Extract the [x, y] coordinate from the center of the cell holding the provided text.  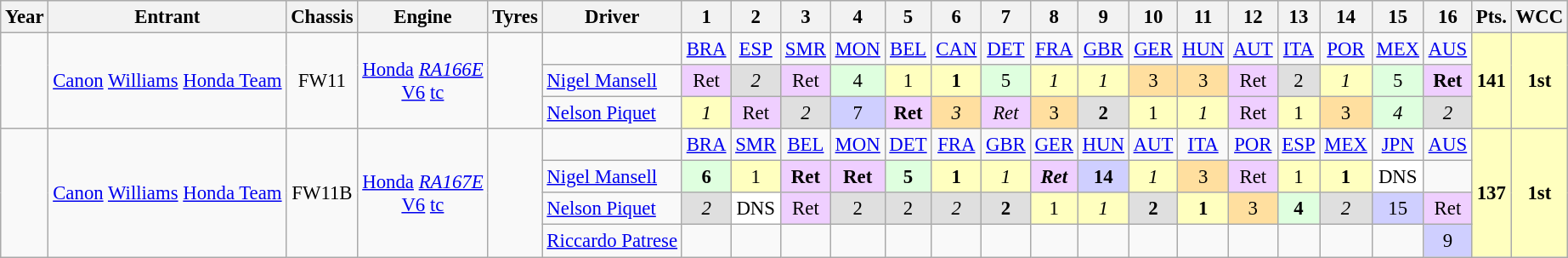
Driver [612, 17]
Pts. [1491, 17]
WCC [1539, 17]
Chassis [322, 17]
141 [1491, 82]
12 [1253, 17]
16 [1447, 17]
JPN [1397, 145]
Honda RA166EV6 tc [423, 82]
Year [25, 17]
Honda RA167EV6 tc [423, 192]
FW11B [322, 192]
Entrant [167, 17]
Engine [423, 17]
11 [1203, 17]
8 [1054, 17]
Riccardo Patrese [612, 241]
13 [1299, 17]
137 [1491, 192]
FW11 [322, 82]
10 [1152, 17]
CAN [957, 49]
Tyres [515, 17]
